Pinpoint the cell where the given text exists, returning its [X, Y] midpoint coordinate. 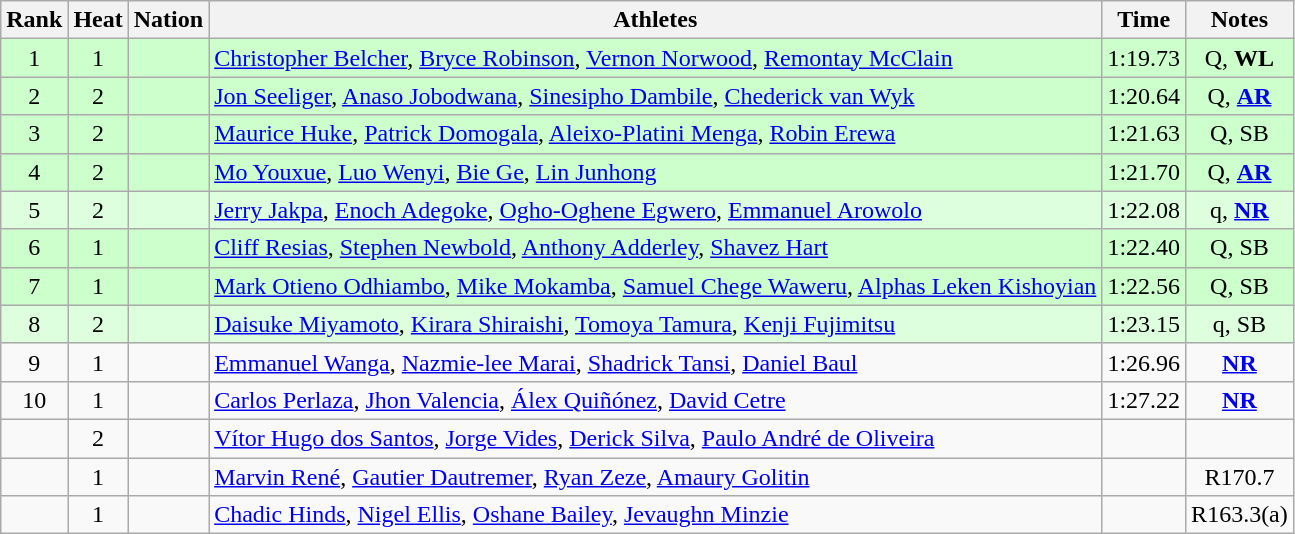
q, SB [1240, 324]
1:21.70 [1144, 172]
Chadic Hinds, Nigel Ellis, Oshane Bailey, Jevaughn Minzie [656, 515]
1:27.22 [1144, 400]
1:22.08 [1144, 210]
Heat [98, 20]
10 [34, 400]
Mo Youxue, Luo Wenyi, Bie Ge, Lin Junhong [656, 172]
R163.3(a) [1240, 515]
Q, WL [1240, 58]
Jon Seeliger, Anaso Jobodwana, Sinesipho Dambile, Chederick van Wyk [656, 96]
Mark Otieno Odhiambo, Mike Mokamba, Samuel Chege Waweru, Alphas Leken Kishoyian [656, 286]
6 [34, 248]
Maurice Huke, Patrick Domogala, Aleixo-Platini Menga, Robin Erewa [656, 134]
Jerry Jakpa, Enoch Adegoke, Ogho-Oghene Egwero, Emmanuel Arowolo [656, 210]
1:21.63 [1144, 134]
1:20.64 [1144, 96]
Daisuke Miyamoto, Kirara Shiraishi, Tomoya Tamura, Kenji Fujimitsu [656, 324]
Notes [1240, 20]
4 [34, 172]
Carlos Perlaza, Jhon Valencia, Álex Quiñónez, David Cetre [656, 400]
q, NR [1240, 210]
8 [34, 324]
5 [34, 210]
Rank [34, 20]
Marvin René, Gautier Dautremer, Ryan Zeze, Amaury Golitin [656, 477]
Emmanuel Wanga, Nazmie-lee Marai, Shadrick Tansi, Daniel Baul [656, 362]
1:22.56 [1144, 286]
Athletes [656, 20]
3 [34, 134]
R170.7 [1240, 477]
Christopher Belcher, Bryce Robinson, Vernon Norwood, Remontay McClain [656, 58]
1:22.40 [1144, 248]
Time [1144, 20]
9 [34, 362]
1:26.96 [1144, 362]
1:23.15 [1144, 324]
7 [34, 286]
Nation [168, 20]
Vítor Hugo dos Santos, Jorge Vides, Derick Silva, Paulo André de Oliveira [656, 438]
1:19.73 [1144, 58]
Cliff Resias, Stephen Newbold, Anthony Adderley, Shavez Hart [656, 248]
